Find where the given text appears and provide that cell's center as [x, y] coordinate. 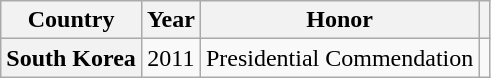
Country [72, 20]
2011 [170, 58]
South Korea [72, 58]
Presidential Commendation [339, 58]
Year [170, 20]
Honor [339, 20]
